Return the (X, Y) coordinate for the center point of the cell that contains the specified text.  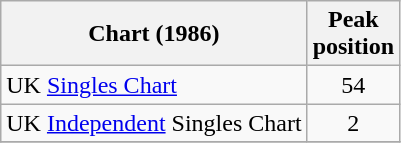
54 (353, 85)
UK Singles Chart (154, 85)
Peakposition (353, 34)
UK Independent Singles Chart (154, 123)
Chart (1986) (154, 34)
2 (353, 123)
